Scan for the cell matching the given text and deliver its (x, y) coordinate at center. 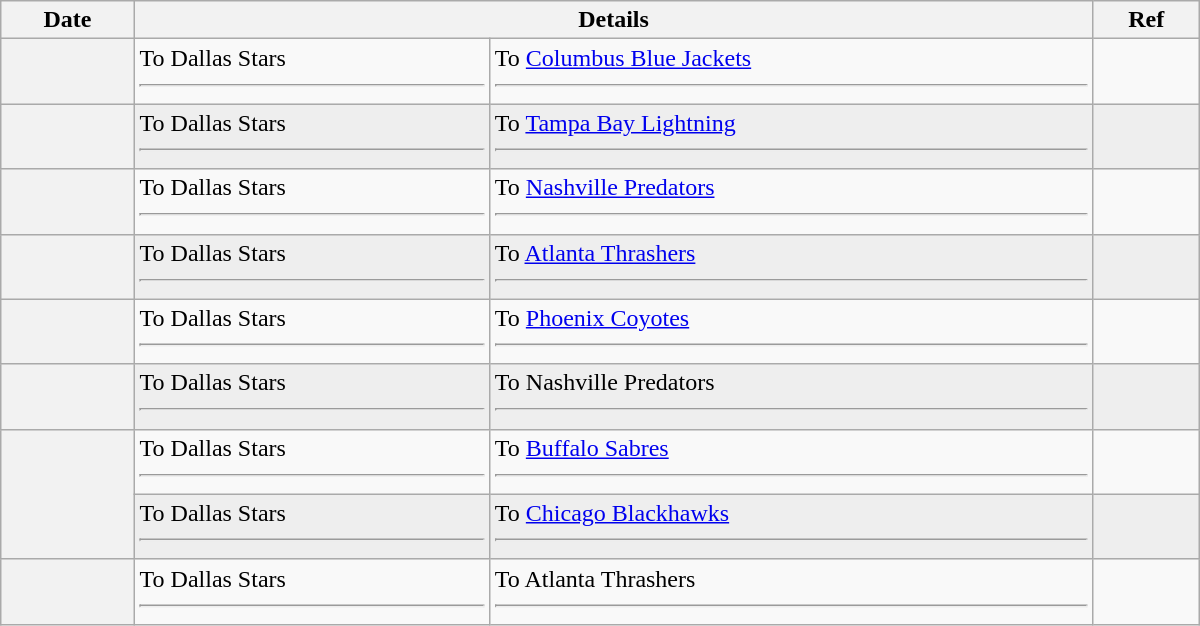
Ref (1146, 20)
Details (614, 20)
To Buffalo Sabres (791, 462)
To Tampa Bay Lightning (791, 136)
To Chicago Blackhawks (791, 526)
Date (68, 20)
To Phoenix Coyotes (791, 332)
To Columbus Blue Jackets (791, 72)
